Provide the [X, Y] coordinate of the cell's center where the given text is located.  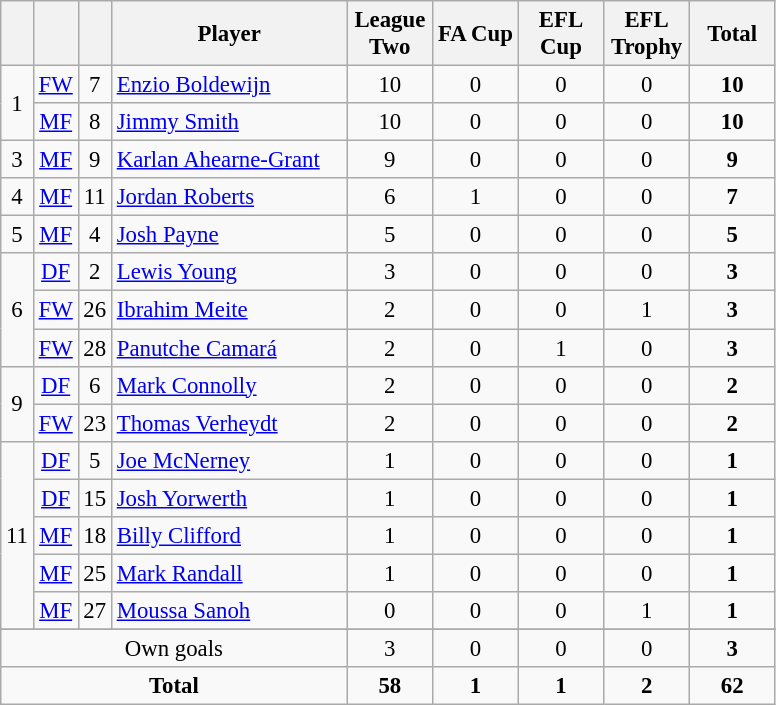
8 [94, 122]
Josh Payne [229, 235]
FA Cup [476, 34]
27 [94, 611]
Jimmy Smith [229, 122]
Josh Yorwerth [229, 498]
Karlan Ahearne-Grant [229, 160]
Ibrahim Meite [229, 310]
Thomas Verheydt [229, 423]
Mark Randall [229, 573]
Player [229, 34]
58 [390, 686]
Own goals [174, 648]
28 [94, 348]
18 [94, 536]
62 [732, 686]
23 [94, 423]
Panutche Camará [229, 348]
League Two [390, 34]
EFL Cup [561, 34]
Enzio Boldewijn [229, 85]
Lewis Young [229, 273]
Jordan Roberts [229, 197]
15 [94, 498]
Mark Connolly [229, 385]
26 [94, 310]
Billy Clifford [229, 536]
25 [94, 573]
Moussa Sanoh [229, 611]
EFL Trophy [647, 34]
Joe McNerney [229, 460]
